Find where the given text appears and provide that cell's center as (X, Y) coordinate. 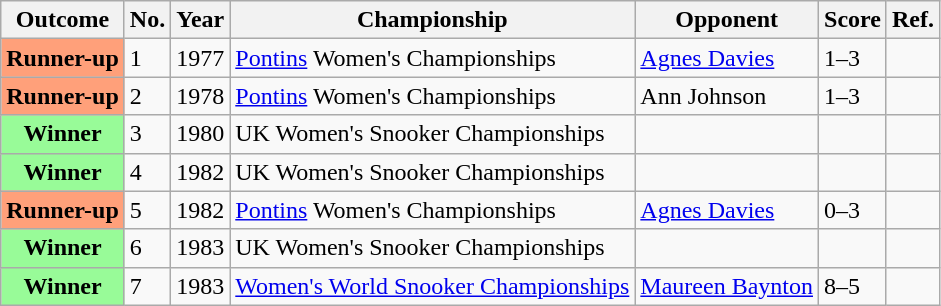
1980 (200, 134)
Ref. (912, 20)
1977 (200, 58)
1 (147, 58)
Outcome (63, 20)
7 (147, 286)
Ann Johnson (727, 96)
0–3 (853, 210)
Opponent (727, 20)
Score (853, 20)
3 (147, 134)
2 (147, 96)
4 (147, 172)
No. (147, 20)
Year (200, 20)
Championship (432, 20)
6 (147, 248)
Women's World Snooker Championships (432, 286)
5 (147, 210)
8–5 (853, 286)
Maureen Baynton (727, 286)
1978 (200, 96)
